Scan for the cell matching the given text and deliver its [X, Y] coordinate at center. 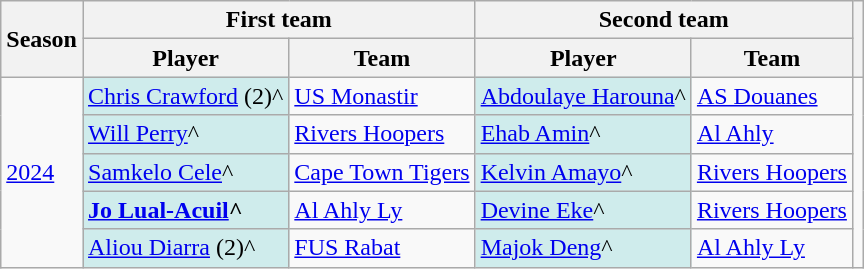
Will Perry^ [185, 134]
Second team [664, 20]
First team [278, 20]
Season [42, 39]
Abdoulaye Harouna^ [583, 96]
Cape Town Tigers [382, 172]
FUS Rabat [382, 248]
US Monastir [382, 96]
Jo Lual-Acuil^ [185, 210]
Ehab Amin^ [583, 134]
Al Ahly [772, 134]
Kelvin Amayo^ [583, 172]
Devine Eke^ [583, 210]
Samkelo Cele^ [185, 172]
AS Douanes [772, 96]
Majok Deng^ [583, 248]
Aliou Diarra (2)^ [185, 248]
2024 [42, 172]
Chris Crawford (2)^ [185, 96]
